Find where the given text appears and provide that cell's center as [X, Y] coordinate. 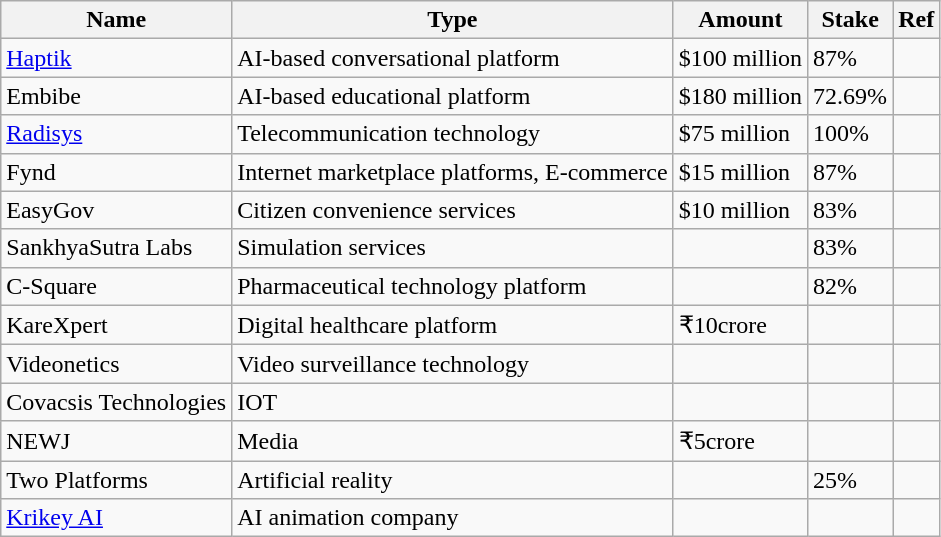
Simulation services [453, 248]
₹10crore [740, 325]
₹5crore [740, 441]
Radisys [116, 134]
Citizen convenience services [453, 210]
Type [453, 20]
Digital healthcare platform [453, 325]
AI-based conversational platform [453, 58]
Media [453, 441]
KareXpert [116, 325]
Telecommunication technology [453, 134]
Covacsis Technologies [116, 402]
$10 million [740, 210]
$180 million [740, 96]
Videonetics [116, 364]
Ref [916, 20]
72.69% [850, 96]
$100 million [740, 58]
AI-based educational platform [453, 96]
$15 million [740, 172]
Name [116, 20]
Pharmaceutical technology platform [453, 286]
$75 million [740, 134]
100% [850, 134]
Embibe [116, 96]
Fynd [116, 172]
AI animation company [453, 518]
SankhyaSutra Labs [116, 248]
Krikey AI [116, 518]
82% [850, 286]
Haptik [116, 58]
EasyGov [116, 210]
NEWJ [116, 441]
IOT [453, 402]
Video surveillance technology [453, 364]
C-Square [116, 286]
Artificial reality [453, 479]
Two Platforms [116, 479]
Stake [850, 20]
25% [850, 479]
Amount [740, 20]
Internet marketplace platforms, E-commerce [453, 172]
